Scan for the cell matching the given text and deliver its [x, y] coordinate at center. 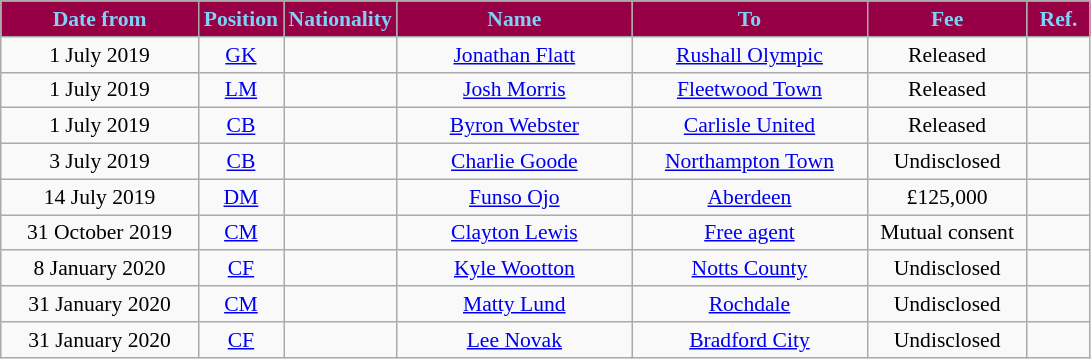
DM [240, 197]
Lee Novak [514, 340]
Byron Webster [514, 126]
Northampton Town [750, 162]
Fee [947, 19]
Mutual consent [947, 233]
Josh Morris [514, 90]
Bradford City [750, 340]
Kyle Wootton [514, 269]
Jonathan Flatt [514, 55]
8 January 2020 [100, 269]
Funso Ojo [514, 197]
3 July 2019 [100, 162]
Nationality [340, 19]
Aberdeen [750, 197]
£125,000 [947, 197]
Date from [100, 19]
Position [240, 19]
31 October 2019 [100, 233]
Charlie Goode [514, 162]
Fleetwood Town [750, 90]
GK [240, 55]
LM [240, 90]
Carlisle United [750, 126]
Free agent [750, 233]
Rushall Olympic [750, 55]
Ref. [1058, 19]
Rochdale [750, 304]
Name [514, 19]
Matty Lund [514, 304]
Clayton Lewis [514, 233]
To [750, 19]
Notts County [750, 269]
14 July 2019 [100, 197]
